Scan for the cell matching the given text and deliver its (X, Y) coordinate at center. 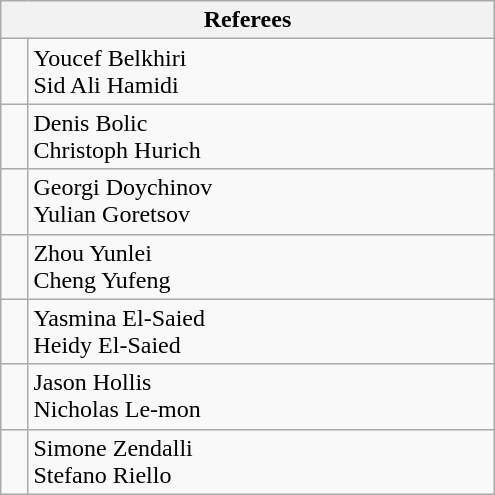
Simone ZendalliStefano Riello (261, 462)
Zhou YunleiCheng Yufeng (261, 266)
Jason HollisNicholas Le-mon (261, 396)
Yasmina El-SaiedHeidy El-Saied (261, 332)
Referees (248, 20)
Georgi DoychinovYulian Goretsov (261, 202)
Denis BolicChristoph Hurich (261, 136)
Youcef BelkhiriSid Ali Hamidi (261, 72)
